Determine the (x, y) coordinate at the center of the cell enclosing the given text.  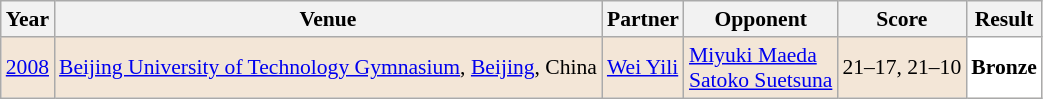
Result (1004, 19)
Miyuki Maeda Satoko Suetsuna (760, 68)
2008 (28, 68)
Partner (643, 19)
Beijing University of Technology Gymnasium, Beijing, China (328, 68)
Opponent (760, 19)
Year (28, 19)
Bronze (1004, 68)
21–17, 21–10 (902, 68)
Wei Yili (643, 68)
Venue (328, 19)
Score (902, 19)
